Extract the (x, y) coordinate from the center of the cell holding the provided text.  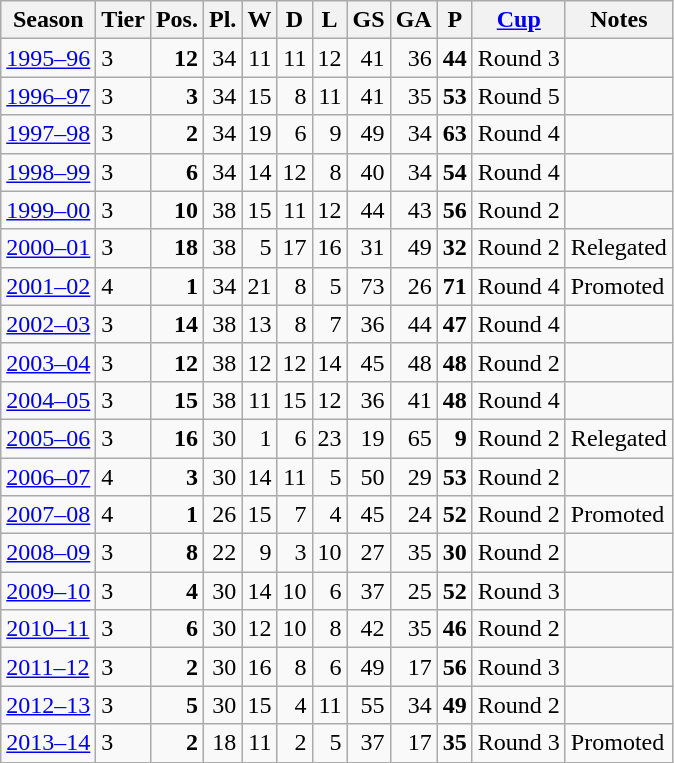
47 (454, 324)
Round 5 (518, 96)
2013–14 (48, 743)
32 (454, 248)
2009–10 (48, 591)
65 (414, 438)
1995–96 (48, 58)
Season (48, 20)
L (330, 20)
2003–04 (48, 362)
73 (368, 286)
Notes (618, 20)
Pos. (176, 20)
29 (414, 477)
43 (414, 210)
31 (368, 248)
23 (330, 438)
21 (260, 286)
55 (368, 705)
2001–02 (48, 286)
50 (368, 477)
2002–03 (48, 324)
71 (454, 286)
W (260, 20)
Pl. (222, 20)
D (294, 20)
24 (414, 515)
2010–11 (48, 629)
Cup (518, 20)
GA (414, 20)
2012–13 (48, 705)
2007–08 (48, 515)
40 (368, 172)
46 (454, 629)
2004–05 (48, 400)
1999–00 (48, 210)
2006–07 (48, 477)
Tier (124, 20)
2008–09 (48, 553)
2011–12 (48, 667)
2005–06 (48, 438)
54 (454, 172)
27 (368, 553)
22 (222, 553)
63 (454, 134)
1998–99 (48, 172)
13 (260, 324)
2000–01 (48, 248)
P (454, 20)
25 (414, 591)
1997–98 (48, 134)
1996–97 (48, 96)
42 (368, 629)
GS (368, 20)
